Locate the cell with the specified text and output its (x, y) center coordinate. 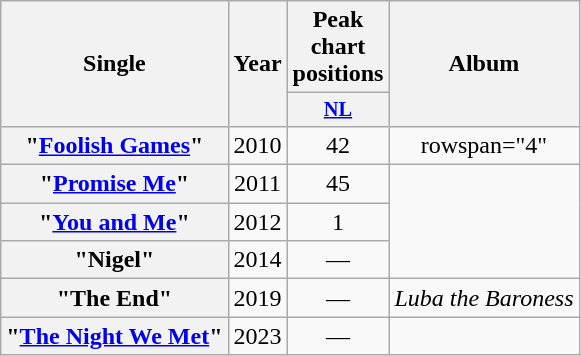
42 (338, 145)
2023 (258, 336)
Year (258, 64)
rowspan="4" (484, 145)
2014 (258, 260)
Single (114, 64)
2012 (258, 222)
45 (338, 184)
2019 (258, 298)
2010 (258, 145)
Luba the Baroness (484, 298)
Peak chart positions (338, 47)
2011 (258, 184)
"Foolish Games" (114, 145)
"The Night We Met" (114, 336)
"Promise Me" (114, 184)
Album (484, 64)
"The End" (114, 298)
NL (338, 110)
"You and Me" (114, 222)
1 (338, 222)
"Nigel" (114, 260)
